Capture the cell that displays the provided text and extract its (X, Y) central coordinate. 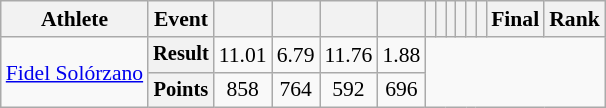
764 (296, 90)
Final (515, 19)
696 (401, 90)
Rank (574, 19)
858 (243, 90)
11.01 (243, 55)
Event (181, 19)
11.76 (349, 55)
592 (349, 90)
Athlete (74, 19)
6.79 (296, 55)
1.88 (401, 55)
Fidel Solórzano (74, 72)
Points (181, 90)
Result (181, 55)
